From the cell containing the given text, extract its center point as [x, y] coordinate. 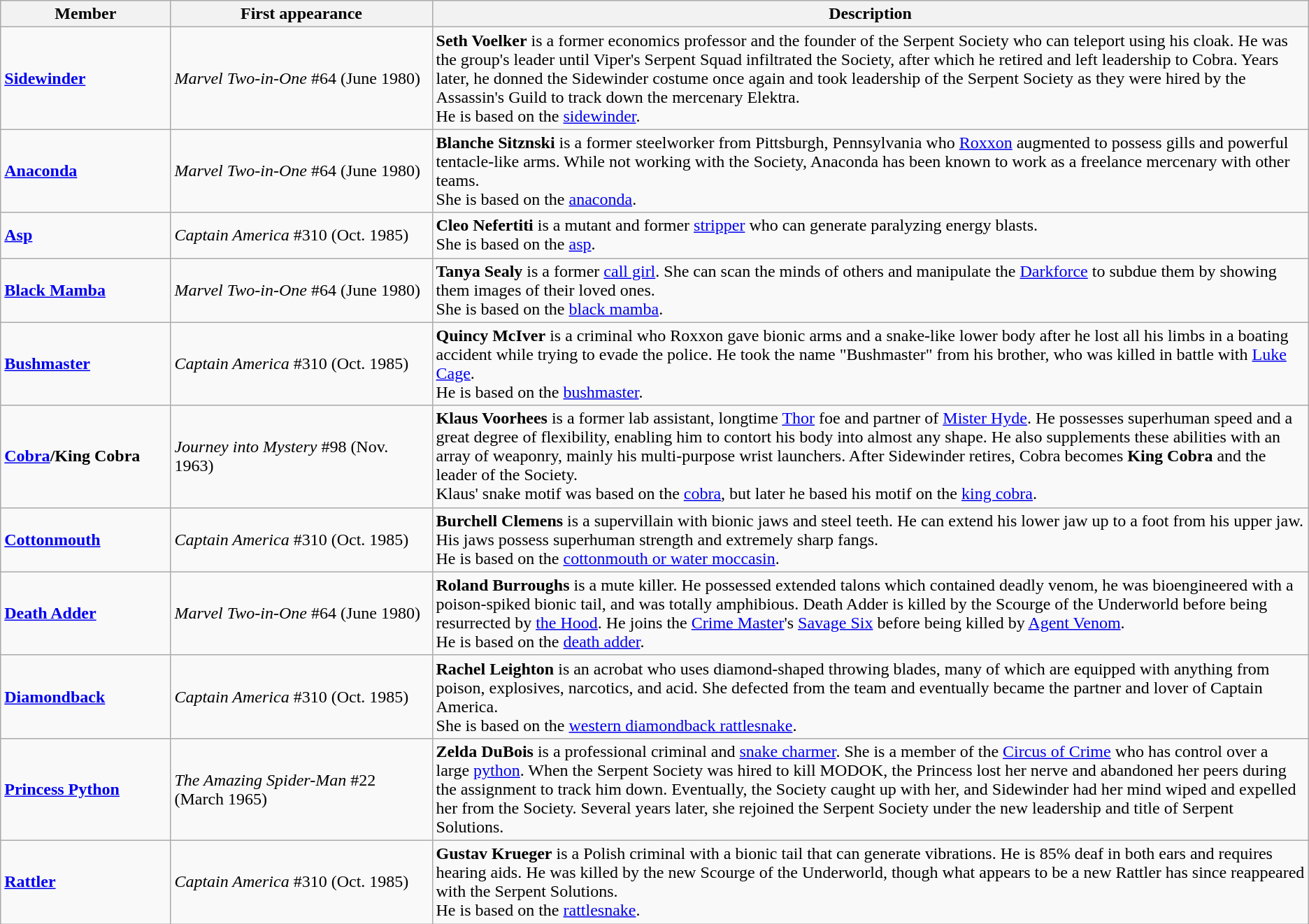
Cobra/King Cobra [85, 456]
Anaconda [85, 171]
Death Adder [85, 614]
Cottonmouth [85, 540]
Bushmaster [85, 363]
Description [870, 14]
First appearance [301, 14]
Black Mamba [85, 290]
Diamondback [85, 696]
Cleo Nefertiti is a mutant and former stripper who can generate paralyzing energy blasts.She is based on the asp. [870, 235]
Journey into Mystery #98 (Nov. 1963) [301, 456]
Princess Python [85, 789]
Member [85, 14]
The Amazing Spider-Man #22 (March 1965) [301, 789]
Sidewinder [85, 78]
Asp [85, 235]
Rattler [85, 882]
